Return the (X, Y) coordinate for the center point of the cell that contains the specified text.  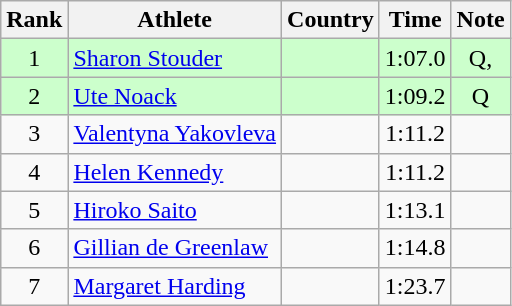
1:07.0 (415, 58)
Helen Kennedy (175, 172)
1:09.2 (415, 96)
1:14.8 (415, 248)
Rank (34, 20)
4 (34, 172)
Hiroko Saito (175, 210)
2 (34, 96)
Q (480, 96)
1:23.7 (415, 286)
Country (331, 20)
Margaret Harding (175, 286)
1 (34, 58)
Sharon Stouder (175, 58)
3 (34, 134)
Ute Noack (175, 96)
6 (34, 248)
Valentyna Yakovleva (175, 134)
5 (34, 210)
Athlete (175, 20)
7 (34, 286)
Time (415, 20)
Q, (480, 58)
Note (480, 20)
Gillian de Greenlaw (175, 248)
1:13.1 (415, 210)
